Determine the [X, Y] coordinate at the center of the cell enclosing the given text.  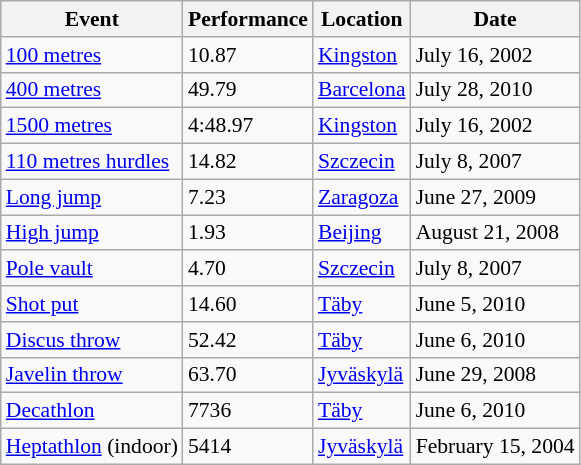
63.70 [248, 375]
10.87 [248, 55]
Decathlon [92, 411]
June 27, 2009 [496, 197]
Event [92, 19]
August 21, 2008 [496, 233]
Discus throw [92, 340]
Heptathlon (indoor) [92, 447]
4.70 [248, 269]
400 metres [92, 90]
Date [496, 19]
Shot put [92, 304]
4:48.97 [248, 126]
52.42 [248, 340]
June 5, 2010 [496, 304]
Javelin throw [92, 375]
Barcelona [362, 90]
1.93 [248, 233]
Long jump [92, 197]
49.79 [248, 90]
110 metres hurdles [92, 162]
High jump [92, 233]
1500 metres [92, 126]
Pole vault [92, 269]
Location [362, 19]
7736 [248, 411]
July 28, 2010 [496, 90]
14.82 [248, 162]
February 15, 2004 [496, 447]
Beijing [362, 233]
5414 [248, 447]
Performance [248, 19]
7.23 [248, 197]
100 metres [92, 55]
14.60 [248, 304]
Zaragoza [362, 197]
June 29, 2008 [496, 375]
